From the cell containing the given text, extract its center point as (X, Y) coordinate. 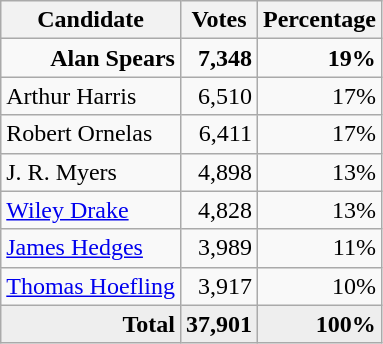
4,898 (218, 172)
10% (320, 286)
6,411 (218, 134)
4,828 (218, 210)
Candidate (91, 20)
James Hedges (91, 248)
Wiley Drake (91, 210)
Votes (218, 20)
J. R. Myers (91, 172)
Thomas Hoefling (91, 286)
37,901 (218, 324)
6,510 (218, 96)
Robert Ornelas (91, 134)
Arthur Harris (91, 96)
19% (320, 58)
7,348 (218, 58)
Percentage (320, 20)
11% (320, 248)
3,917 (218, 286)
100% (320, 324)
3,989 (218, 248)
Alan Spears (91, 58)
Total (91, 324)
